Detect which cell encompasses the target text, then output its (X, Y) center coordinate. 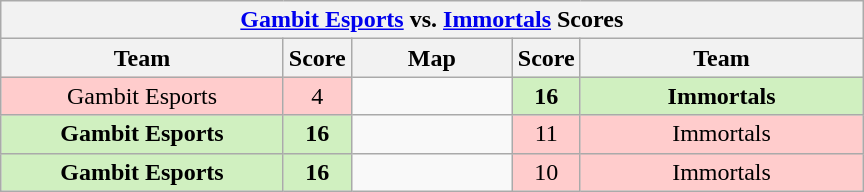
4 (317, 96)
10 (546, 172)
Gambit Esports vs. Immortals Scores (432, 20)
Map (432, 58)
11 (546, 134)
